For the text-containing cell, return its midpoint in [x, y] coordinate format. 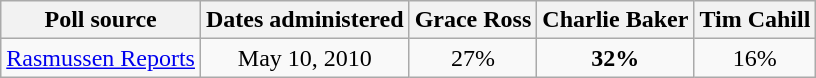
Tim Cahill [755, 20]
May 10, 2010 [304, 58]
Rasmussen Reports [101, 58]
27% [473, 58]
32% [616, 58]
Grace Ross [473, 20]
Charlie Baker [616, 20]
Dates administered [304, 20]
Poll source [101, 20]
16% [755, 58]
